Provide the [X, Y] coordinate of the cell's center where the given text is located.  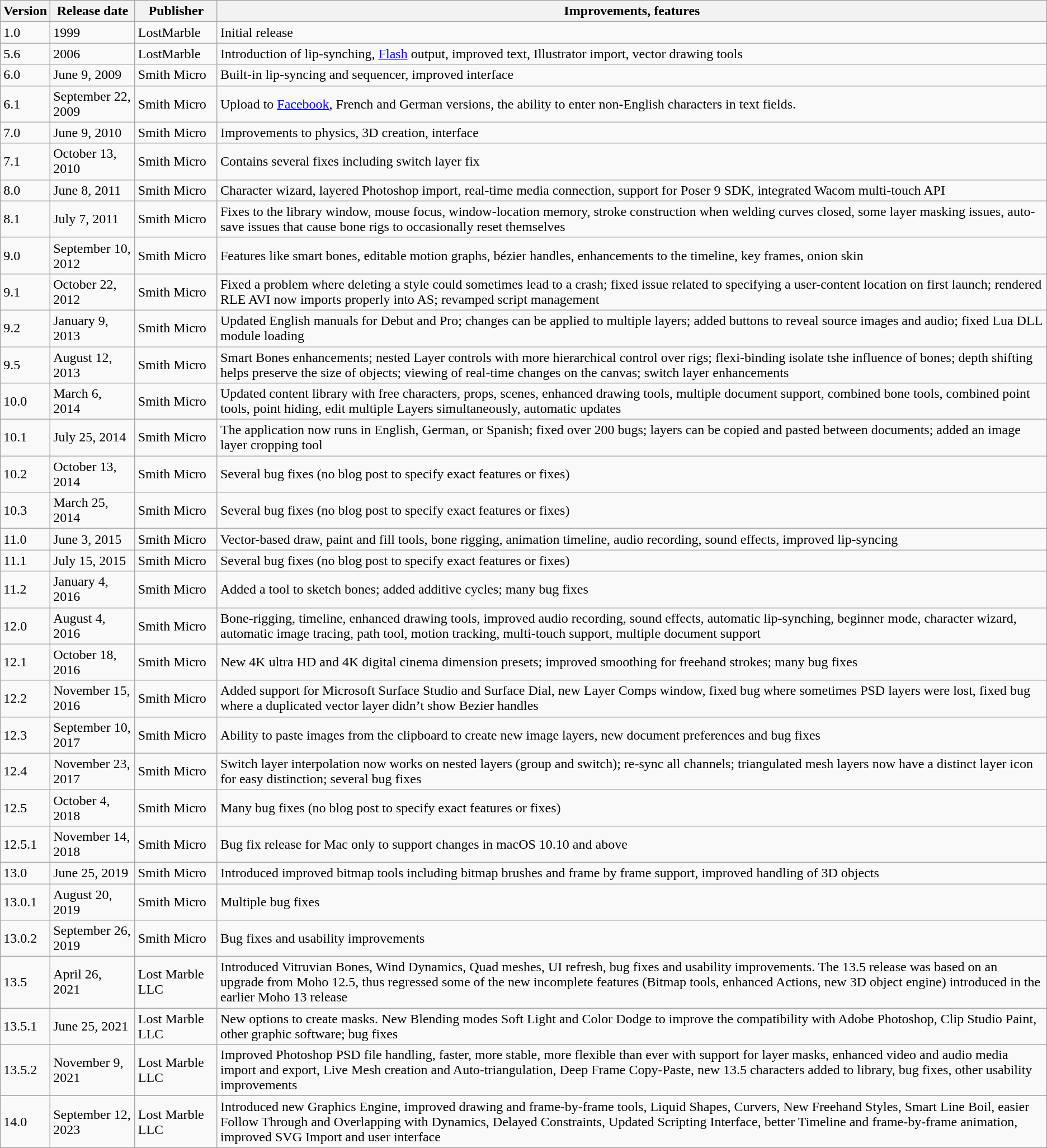
13.5 [26, 982]
Bug fix release for Mac only to support changes in macOS 10.10 and above [632, 844]
June 3, 2015 [93, 539]
12.5.1 [26, 844]
October 22, 2012 [93, 292]
Ability to paste images from the clipboard to create new image layers, new document preferences and bug fixes [632, 735]
Release date [93, 11]
June 8, 2011 [93, 190]
12.2 [26, 698]
10.1 [26, 437]
Introduction of lip-synching, Flash output, improved text, Illustrator import, vector drawing tools [632, 54]
Character wizard, layered Photoshop import, real-time media connection, support for Poser 9 SDK, integrated Wacom multi-touch API [632, 190]
6.1 [26, 104]
Vector-based draw, paint and fill tools, bone rigging, animation timeline, audio recording, sound effects, improved lip-syncing [632, 539]
June 9, 2009 [93, 75]
January 9, 2013 [93, 328]
13.5.2 [26, 1070]
Contains several fixes including switch layer fix [632, 161]
New 4K ultra HD and 4K digital cinema dimension presets; improved smoothing for freehand strokes; many bug fixes [632, 662]
June 25, 2019 [93, 873]
7.0 [26, 133]
August 20, 2019 [93, 902]
13.0 [26, 873]
9.1 [26, 292]
September 22, 2009 [93, 104]
9.2 [26, 328]
12.4 [26, 771]
November 23, 2017 [93, 771]
October 13, 2010 [93, 161]
1999 [93, 32]
Built-in lip-syncing and sequencer, improved interface [632, 75]
July 25, 2014 [93, 437]
6.0 [26, 75]
June 9, 2010 [93, 133]
7.1 [26, 161]
October 18, 2016 [93, 662]
Upload to Facebook, French and German versions, the ability to enter non-English characters in text fields. [632, 104]
Improvements, features [632, 11]
13.0.1 [26, 902]
12.3 [26, 735]
Many bug fixes (no blog post to specify exact features or fixes) [632, 808]
June 25, 2021 [93, 1026]
March 25, 2014 [93, 510]
14.0 [26, 1122]
November 14, 2018 [93, 844]
11.2 [26, 590]
10.3 [26, 510]
1.0 [26, 32]
October 13, 2014 [93, 474]
Added a tool to sketch bones; added additive cycles; many bug fixes [632, 590]
11.0 [26, 539]
9.5 [26, 365]
July 7, 2011 [93, 219]
13.0.2 [26, 939]
September 26, 2019 [93, 939]
August 12, 2013 [93, 365]
11.1 [26, 561]
8.1 [26, 219]
2006 [93, 54]
8.0 [26, 190]
November 9, 2021 [93, 1070]
August 4, 2016 [93, 625]
12.5 [26, 808]
5.6 [26, 54]
Bug fixes and usability improvements [632, 939]
12.1 [26, 662]
July 15, 2015 [93, 561]
Initial release [632, 32]
April 26, 2021 [93, 982]
Multiple bug fixes [632, 902]
Version [26, 11]
September 10, 2012 [93, 255]
January 4, 2016 [93, 590]
Publisher [176, 11]
September 12, 2023 [93, 1122]
9.0 [26, 255]
September 10, 2017 [93, 735]
10.0 [26, 402]
November 15, 2016 [93, 698]
Features like smart bones, editable motion graphs, bézier handles, enhancements to the timeline, key frames, onion skin [632, 255]
October 4, 2018 [93, 808]
13.5.1 [26, 1026]
Introduced improved bitmap tools including bitmap brushes and frame by frame support, improved handling of 3D objects [632, 873]
12.0 [26, 625]
10.2 [26, 474]
March 6, 2014 [93, 402]
Improvements to physics, 3D creation, interface [632, 133]
